Find where the given text appears and provide that cell's center as (x, y) coordinate. 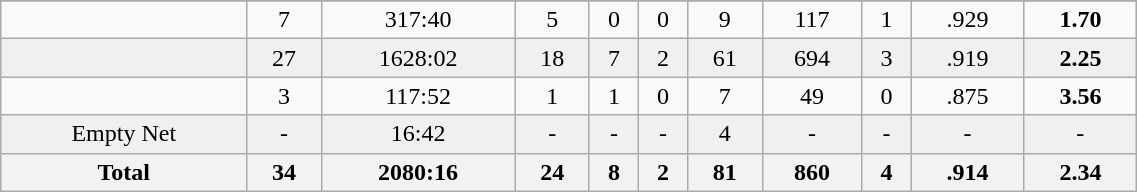
1628:02 (418, 58)
.914 (968, 172)
8 (614, 172)
.919 (968, 58)
18 (552, 58)
860 (812, 172)
117:52 (418, 96)
2.25 (1080, 58)
317:40 (418, 20)
Total (124, 172)
24 (552, 172)
694 (812, 58)
117 (812, 20)
.875 (968, 96)
3.56 (1080, 96)
Empty Net (124, 134)
34 (284, 172)
81 (724, 172)
5 (552, 20)
61 (724, 58)
.929 (968, 20)
2.34 (1080, 172)
49 (812, 96)
16:42 (418, 134)
2080:16 (418, 172)
27 (284, 58)
1.70 (1080, 20)
9 (724, 20)
